Provide the [x, y] coordinate of the cell's center where the given text is located.  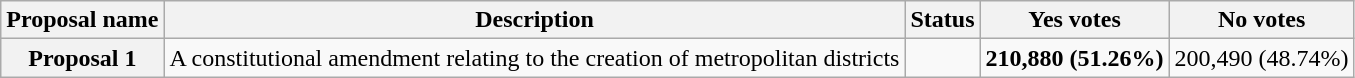
No votes [1262, 20]
Description [534, 20]
Proposal 1 [82, 58]
Yes votes [1074, 20]
Proposal name [82, 20]
Status [942, 20]
200,490 (48.74%) [1262, 58]
A constitutional amendment relating to the creation of metropolitan districts [534, 58]
210,880 (51.26%) [1074, 58]
